Pinpoint the cell where the given text exists, returning its (x, y) midpoint coordinate. 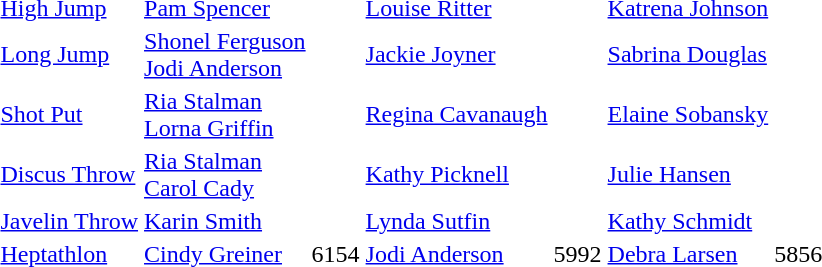
Sabrina Douglas (688, 54)
Kathy Schmidt (688, 221)
Regina Cavanaugh (456, 114)
Lynda Sutfin (456, 221)
Kathy Picknell (456, 174)
Ria Stalman Lorna Griffin (226, 114)
Karin Smith (226, 221)
Jackie Joyner (456, 54)
Shonel Ferguson Jodi Anderson (226, 54)
Elaine Sobansky (688, 114)
Ria Stalman Carol Cady (226, 174)
Julie Hansen (688, 174)
